From the cell containing the given text, extract its center point as (x, y) coordinate. 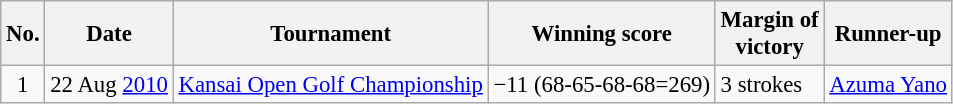
No. (23, 34)
22 Aug 2010 (109, 85)
1 (23, 85)
−11 (68-65-68-68=269) (602, 85)
Tournament (330, 34)
Azuma Yano (888, 85)
Winning score (602, 34)
Margin ofvictory (770, 34)
Runner-up (888, 34)
Date (109, 34)
3 strokes (770, 85)
Kansai Open Golf Championship (330, 85)
